Find where the given text appears and provide that cell's center as [X, Y] coordinate. 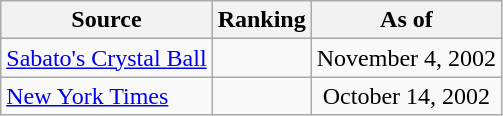
New York Times [106, 96]
As of [406, 20]
Ranking [262, 20]
October 14, 2002 [406, 96]
Sabato's Crystal Ball [106, 58]
Source [106, 20]
November 4, 2002 [406, 58]
